Locate the cell with the specified text and output its (x, y) center coordinate. 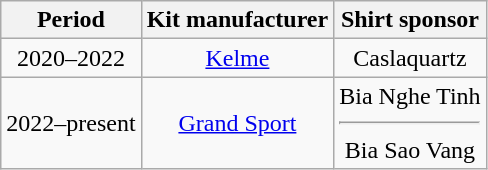
Grand Sport (238, 123)
2020–2022 (71, 58)
Shirt sponsor (410, 20)
Period (71, 20)
Caslaquartz (410, 58)
Kit manufacturer (238, 20)
Kelme (238, 58)
2022–present (71, 123)
Bia Nghe TinhBia Sao Vang (410, 123)
